Search for the cell housing the specified text and yield its [X, Y] center coordinate. 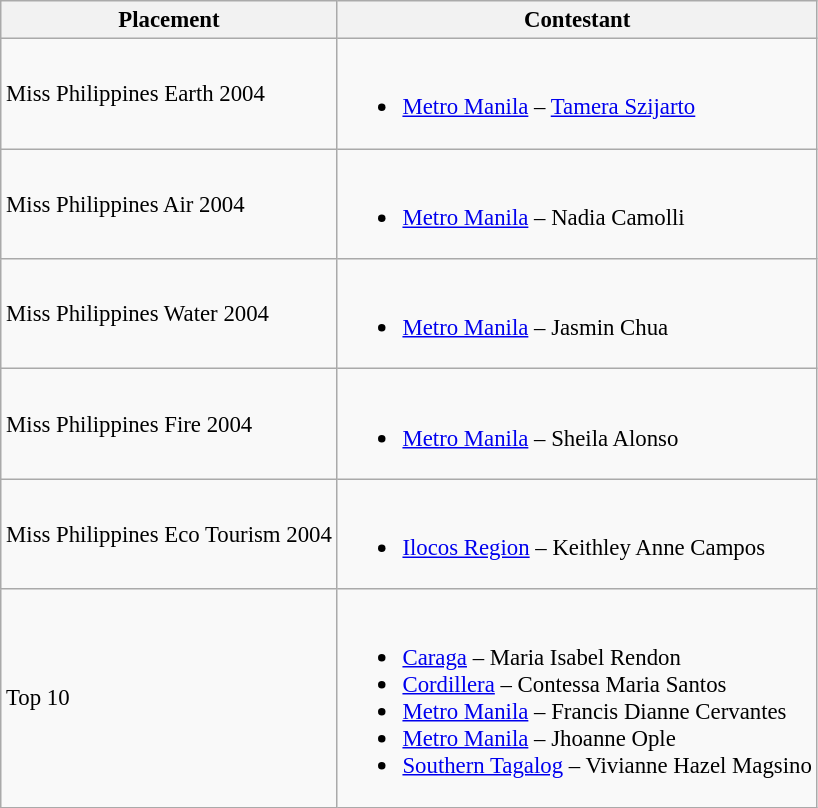
Miss Philippines Water 2004 [169, 314]
Metro Manila – Nadia Camolli [577, 204]
Contestant [577, 20]
Miss Philippines Eco Tourism 2004 [169, 534]
Metro Manila – Tamera Szijarto [577, 94]
Miss Philippines Earth 2004 [169, 94]
Placement [169, 20]
Miss Philippines Air 2004 [169, 204]
Metro Manila – Sheila Alonso [577, 424]
Top 10 [169, 698]
Miss Philippines Fire 2004 [169, 424]
Metro Manila – Jasmin Chua [577, 314]
Ilocos Region – Keithley Anne Campos [577, 534]
